Return [X, Y] of the center of cell containing provided text 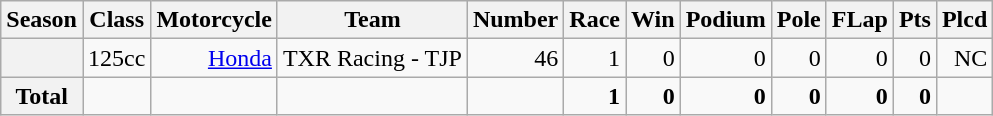
NC [964, 58]
Motorcycle [214, 20]
Total [42, 96]
Pts [914, 20]
Race [595, 20]
TXR Racing - TJP [372, 58]
Team [372, 20]
Number [515, 20]
Class [116, 20]
Win [654, 20]
FLap [860, 20]
Plcd [964, 20]
125cc [116, 58]
Honda [214, 58]
Podium [726, 20]
Season [42, 20]
46 [515, 58]
Pole [798, 20]
